Extract the (X, Y) coordinate from the center of the cell holding the provided text.  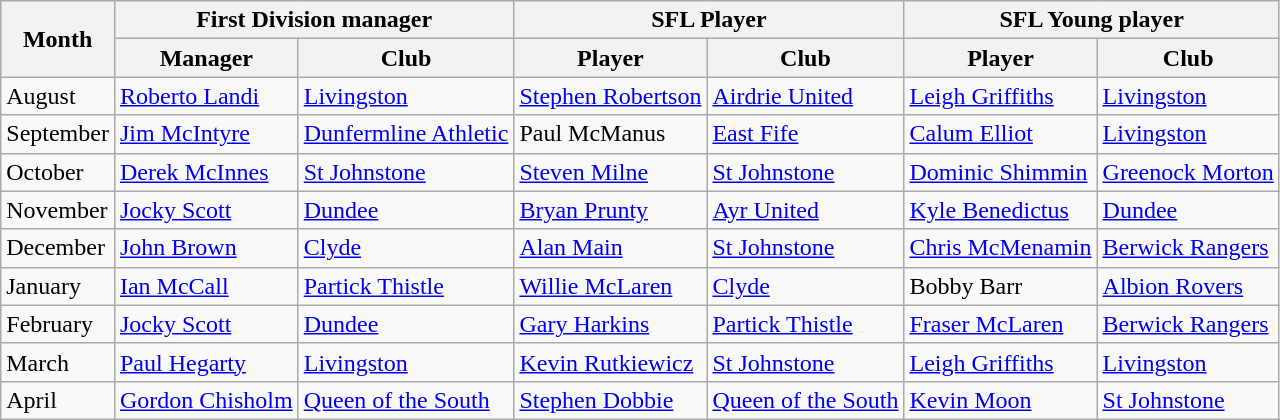
Paul McManus (610, 134)
Albion Rovers (1188, 286)
Paul Hegarty (206, 362)
East Fife (806, 134)
Kevin Rutkiewicz (610, 362)
February (58, 324)
Roberto Landi (206, 96)
SFL Player (709, 20)
November (58, 210)
Dominic Shimmin (1000, 172)
Gary Harkins (610, 324)
Calum Elliot (1000, 134)
September (58, 134)
Airdrie United (806, 96)
Kyle Benedictus (1000, 210)
August (58, 96)
Month (58, 39)
Chris McMenamin (1000, 248)
October (58, 172)
April (58, 400)
Greenock Morton (1188, 172)
Kevin Moon (1000, 400)
January (58, 286)
Stephen Robertson (610, 96)
Bryan Prunty (610, 210)
Bobby Barr (1000, 286)
Fraser McLaren (1000, 324)
Ian McCall (206, 286)
Stephen Dobbie (610, 400)
March (58, 362)
Alan Main (610, 248)
Manager (206, 58)
First Division manager (314, 20)
Steven Milne (610, 172)
SFL Young player (1092, 20)
John Brown (206, 248)
Jim McIntyre (206, 134)
Willie McLaren (610, 286)
Dunfermline Athletic (406, 134)
Ayr United (806, 210)
December (58, 248)
Derek McInnes (206, 172)
Gordon Chisholm (206, 400)
